Provide the [X, Y] coordinate of the cell's center where the given text is located.  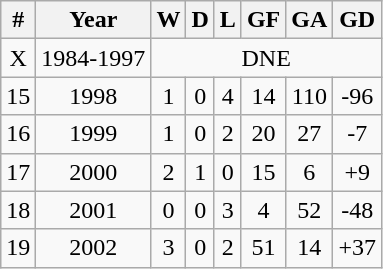
16 [18, 134]
-48 [358, 210]
-7 [358, 134]
GA [310, 20]
51 [263, 248]
-96 [358, 96]
Year [94, 20]
1999 [94, 134]
1998 [94, 96]
18 [18, 210]
52 [310, 210]
# [18, 20]
+37 [358, 248]
DNE [266, 58]
GF [263, 20]
D [200, 20]
110 [310, 96]
2001 [94, 210]
19 [18, 248]
+9 [358, 172]
X [18, 58]
2002 [94, 248]
6 [310, 172]
L [228, 20]
17 [18, 172]
27 [310, 134]
GD [358, 20]
20 [263, 134]
W [168, 20]
1984-1997 [94, 58]
2000 [94, 172]
